Capture the cell that displays the provided text and extract its [X, Y] central coordinate. 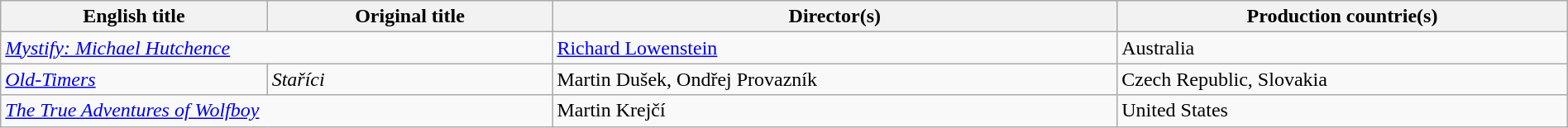
Richard Lowenstein [835, 48]
Martin Krejčí [835, 111]
Production countrie(s) [1343, 17]
Old-Timers [134, 79]
Staříci [410, 79]
Mystify: Michael Hutchence [276, 48]
Original title [410, 17]
Director(s) [835, 17]
English title [134, 17]
Martin Dušek, Ondřej Provazník [835, 79]
The True Adventures of Wolfboy [276, 111]
Czech Republic, Slovakia [1343, 79]
Australia [1343, 48]
United States [1343, 111]
